Return the [X, Y] coordinate for the center point of the cell that contains the specified text.  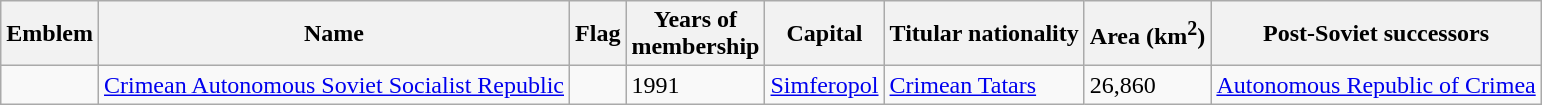
Capital [824, 34]
Titular nationality [984, 34]
26,860 [1148, 85]
Area (km2) [1148, 34]
Simferopol [824, 85]
Flag [598, 34]
Post-Soviet successors [1376, 34]
Crimean Autonomous Soviet Socialist Republic [334, 85]
Name [334, 34]
Years ofmembership [696, 34]
Crimean Tatars [984, 85]
Autonomous Republic of Crimea [1376, 85]
Emblem [50, 34]
1991 [696, 85]
